Detect which cell encompasses the target text, then output its (X, Y) center coordinate. 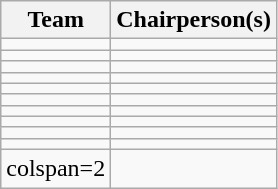
colspan=2 (56, 168)
Team (56, 20)
Chairperson(s) (194, 20)
